Locate the cell with the specified text and output its [X, Y] center coordinate. 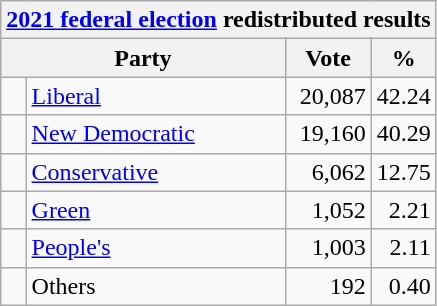
0.40 [404, 286]
Conservative [156, 172]
Others [156, 286]
2021 federal election redistributed results [218, 20]
% [404, 58]
12.75 [404, 172]
40.29 [404, 134]
192 [328, 286]
19,160 [328, 134]
1,052 [328, 210]
Party [143, 58]
1,003 [328, 248]
2.21 [404, 210]
6,062 [328, 172]
Green [156, 210]
20,087 [328, 96]
2.11 [404, 248]
New Democratic [156, 134]
Vote [328, 58]
Liberal [156, 96]
42.24 [404, 96]
People's [156, 248]
